From the cell containing the given text, extract its center point as (X, Y) coordinate. 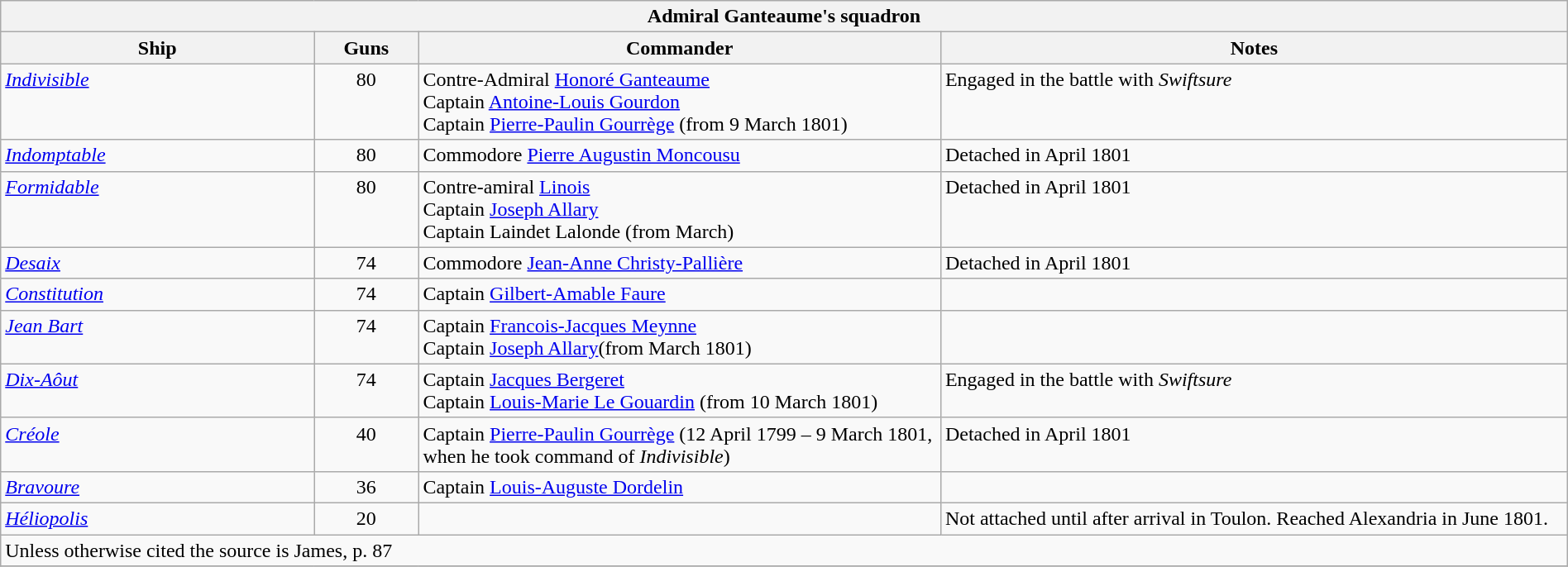
Ship (157, 48)
Guns (366, 48)
Formidable (157, 209)
Commodore Pierre Augustin Moncousu (680, 155)
Indivisible (157, 102)
36 (366, 487)
Not attached until after arrival in Toulon. Reached Alexandria in June 1801. (1254, 518)
Captain Louis-Auguste Dordelin (680, 487)
Contre-amiral LinoisCaptain Joseph AllaryCaptain Laindet Lalonde (from March) (680, 209)
Captain Jacques BergeretCaptain Louis-Marie Le Gouardin (from 10 March 1801) (680, 390)
Captain Francois-Jacques MeynneCaptain Joseph Allary(from March 1801) (680, 337)
Jean Bart (157, 337)
Unless otherwise cited the source is James, p. 87 (784, 550)
20 (366, 518)
Créole (157, 445)
Héliopolis (157, 518)
Constitution (157, 294)
Desaix (157, 263)
Contre-Admiral Honoré GanteaumeCaptain Antoine-Louis GourdonCaptain Pierre-Paulin Gourrège (from 9 March 1801) (680, 102)
Dix-Aôut (157, 390)
Captain Pierre-Paulin Gourrège (12 April 1799 – 9 March 1801, when he took command of Indivisible) (680, 445)
40 (366, 445)
Captain Gilbert-Amable Faure (680, 294)
Notes (1254, 48)
Commodore Jean-Anne Christy-Pallière (680, 263)
Admiral Ganteaume's squadron (784, 17)
Bravoure (157, 487)
Commander (680, 48)
Indomptable (157, 155)
